Return the [X, Y] coordinate for the center point of the cell that contains the specified text.  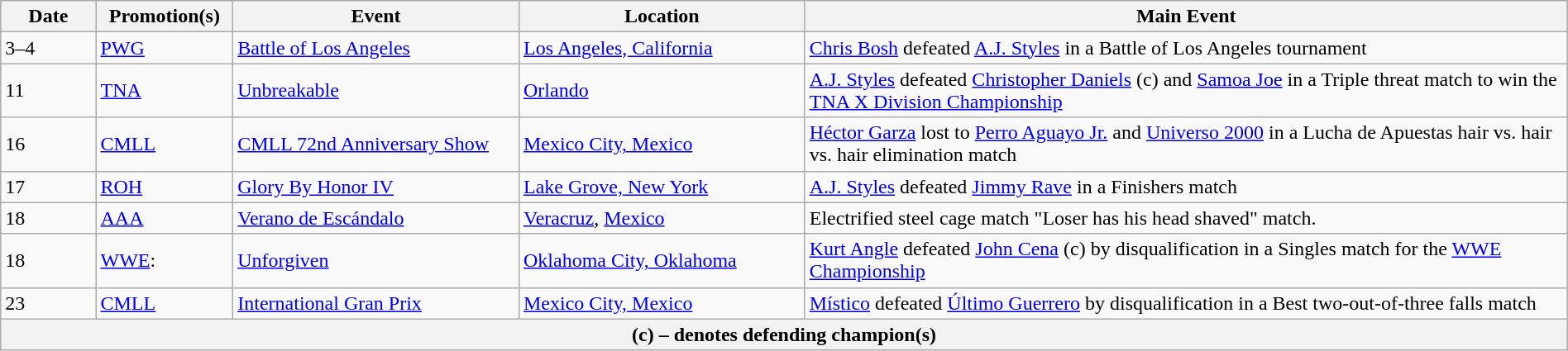
11 [48, 91]
Unforgiven [376, 261]
WWE: [165, 261]
A.J. Styles defeated Christopher Daniels (c) and Samoa Joe in a Triple threat match to win the TNA X Division Championship [1186, 91]
Místico defeated Último Guerrero by disqualification in a Best two-out-of-three falls match [1186, 303]
Oklahoma City, Oklahoma [662, 261]
PWG [165, 48]
Event [376, 17]
Veracruz, Mexico [662, 218]
International Gran Prix [376, 303]
Orlando [662, 91]
Location [662, 17]
Main Event [1186, 17]
23 [48, 303]
Electrified steel cage match "Loser has his head shaved" match. [1186, 218]
Verano de Escándalo [376, 218]
(c) – denotes defending champion(s) [784, 334]
ROH [165, 187]
17 [48, 187]
CMLL 72nd Anniversary Show [376, 144]
Battle of Los Angeles [376, 48]
Date [48, 17]
3–4 [48, 48]
TNA [165, 91]
Los Angeles, California [662, 48]
Lake Grove, New York [662, 187]
Unbreakable [376, 91]
Kurt Angle defeated John Cena (c) by disqualification in a Singles match for the WWE Championship [1186, 261]
Glory By Honor IV [376, 187]
Promotion(s) [165, 17]
AAA [165, 218]
A.J. Styles defeated Jimmy Rave in a Finishers match [1186, 187]
Héctor Garza lost to Perro Aguayo Jr. and Universo 2000 in a Lucha de Apuestas hair vs. hair vs. hair elimination match [1186, 144]
16 [48, 144]
Chris Bosh defeated A.J. Styles in a Battle of Los Angeles tournament [1186, 48]
